Pinpoint the cell where the given text exists, returning its [X, Y] midpoint coordinate. 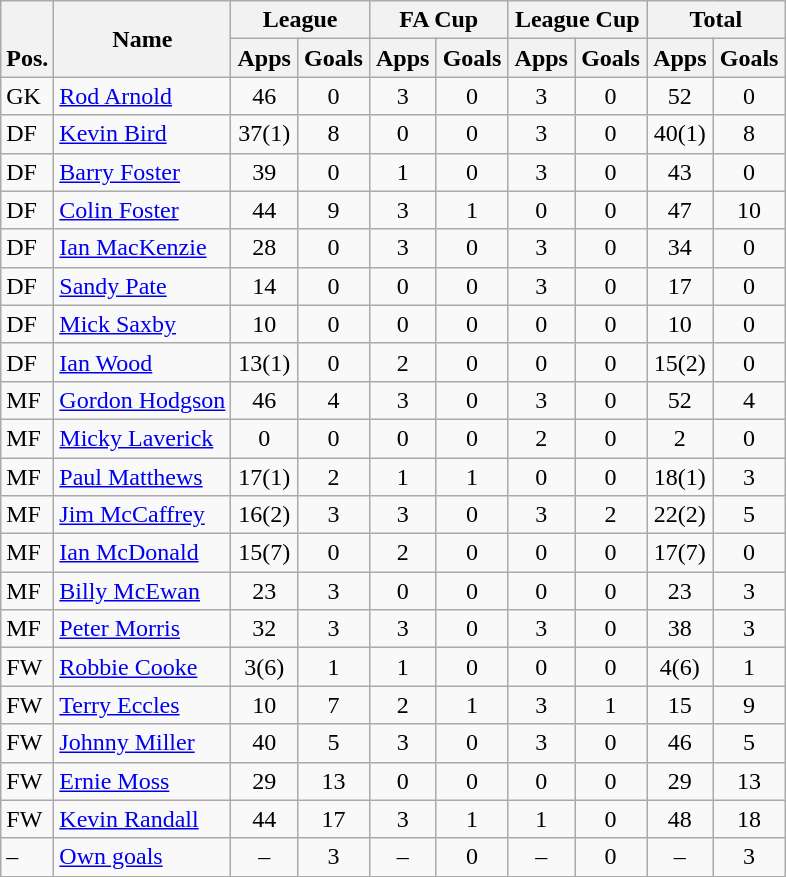
Gordon Hodgson [142, 400]
Johnny Miller [142, 743]
Robbie Cooke [142, 667]
Barry Foster [142, 172]
40(1) [680, 134]
43 [680, 172]
Sandy Pate [142, 286]
League [300, 20]
22(2) [680, 515]
Micky Laverick [142, 438]
Ernie Moss [142, 781]
Name [142, 39]
48 [680, 819]
18(1) [680, 477]
Billy McEwan [142, 591]
15(7) [264, 553]
28 [264, 248]
38 [680, 629]
15(2) [680, 362]
32 [264, 629]
League Cup [578, 20]
17(1) [264, 477]
Terry Eccles [142, 705]
39 [264, 172]
Total [716, 20]
Ian MacKenzie [142, 248]
FA Cup [438, 20]
18 [749, 819]
Ian Wood [142, 362]
7 [333, 705]
3(6) [264, 667]
34 [680, 248]
47 [680, 210]
40 [264, 743]
4(6) [680, 667]
14 [264, 286]
Pos. [28, 39]
Colin Foster [142, 210]
Jim McCaffrey [142, 515]
Mick Saxby [142, 324]
Paul Matthews [142, 477]
Peter Morris [142, 629]
GK [28, 96]
13(1) [264, 362]
15 [680, 705]
Kevin Randall [142, 819]
16(2) [264, 515]
Rod Arnold [142, 96]
Kevin Bird [142, 134]
Own goals [142, 857]
17(7) [680, 553]
Ian McDonald [142, 553]
37(1) [264, 134]
